Provide the [X, Y] coordinate of the cell's center where the given text is located.  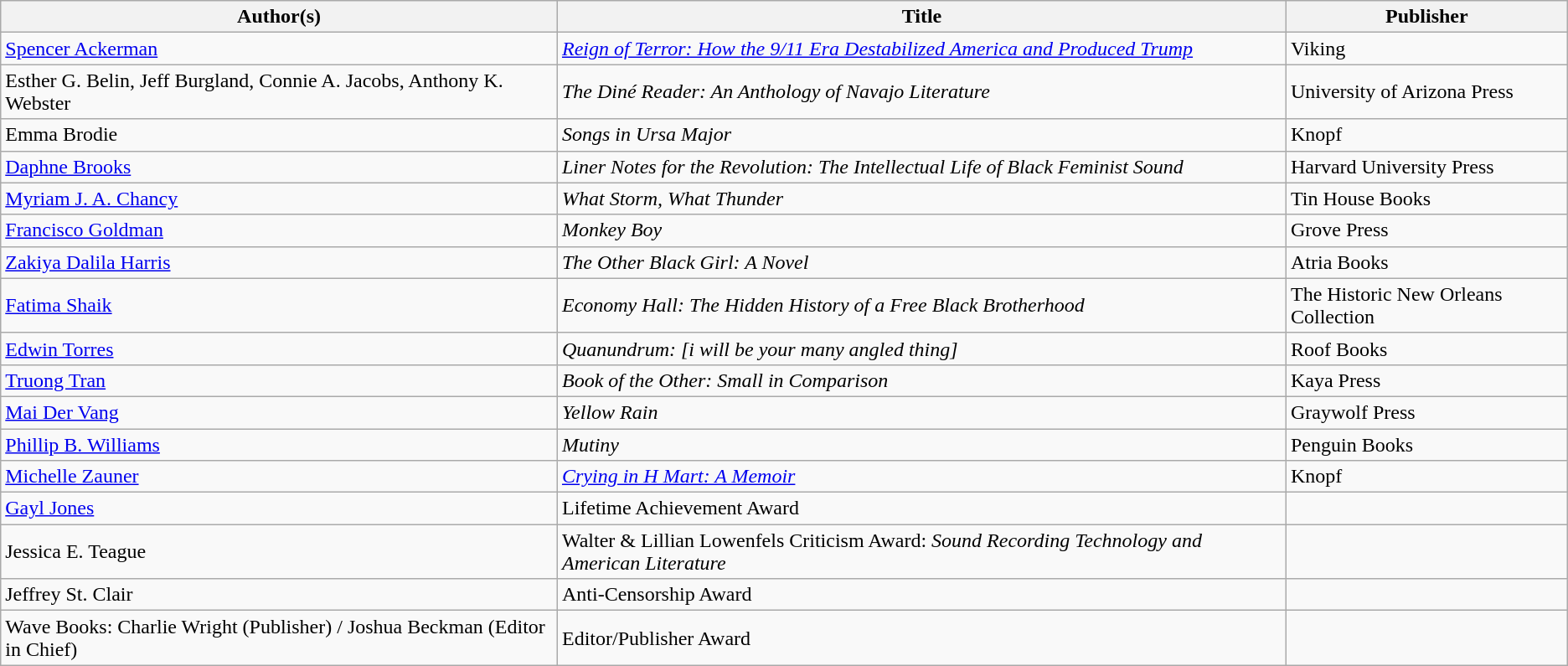
Crying in H Mart: A Memoir [921, 477]
Liner Notes for the Revolution: The Intellectual Life of Black Feminist Sound [921, 167]
Myriam J. A. Chancy [280, 199]
Kaya Press [1426, 380]
Spencer Ackerman [280, 49]
Jessica E. Teague [280, 551]
The Other Black Girl: A Novel [921, 262]
Gayl Jones [280, 509]
Zakiya Dalila Harris [280, 262]
Francisco Goldman [280, 230]
Roof Books [1426, 348]
Walter & Lillian Lowenfels Criticism Award: Sound Recording Technology and American Literature [921, 551]
Daphne Brooks [280, 167]
Michelle Zauner [280, 477]
Tin House Books [1426, 199]
Esther G. Belin, Jeff Burgland, Connie A. Jacobs, Anthony K. Webster [280, 92]
Yellow Rain [921, 412]
Graywolf Press [1426, 412]
Wave Books: Charlie Wright (Publisher) / Joshua Beckman (Editor in Chief) [280, 638]
Songs in Ursa Major [921, 135]
Viking [1426, 49]
The Diné Reader: An Anthology of Navajo Literature [921, 92]
Economy Hall: The Hidden History of a Free Black Brotherhood [921, 305]
The Historic New Orleans Collection [1426, 305]
Harvard University Press [1426, 167]
Publisher [1426, 17]
Lifetime Achievement Award [921, 509]
Grove Press [1426, 230]
Atria Books [1426, 262]
Mutiny [921, 445]
Editor/Publisher Award [921, 638]
Anti-Censorship Award [921, 595]
Author(s) [280, 17]
Book of the Other: Small in Comparison [921, 380]
Monkey Boy [921, 230]
University of Arizona Press [1426, 92]
Quanundrum: [i will be your many angled thing] [921, 348]
Edwin Torres [280, 348]
Penguin Books [1426, 445]
Jeffrey St. Clair [280, 595]
Title [921, 17]
Reign of Terror: How the 9/11 Era Destabilized America and Produced Trump [921, 49]
Truong Tran [280, 380]
Fatima Shaik [280, 305]
Emma Brodie [280, 135]
Mai Der Vang [280, 412]
Phillip B. Williams [280, 445]
What Storm, What Thunder [921, 199]
